Extract the (x, y) coordinate from the center of the cell holding the provided text.  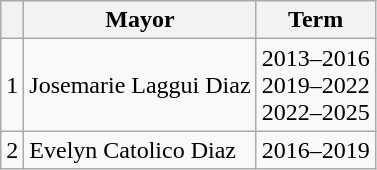
Mayor (140, 20)
Evelyn Catolico Diaz (140, 150)
2013–20162019–20222022–2025 (316, 85)
1 (12, 85)
Term (316, 20)
2 (12, 150)
Josemarie Laggui Diaz (140, 85)
2016–2019 (316, 150)
